Extract the (X, Y) coordinate from the center of the cell holding the provided text.  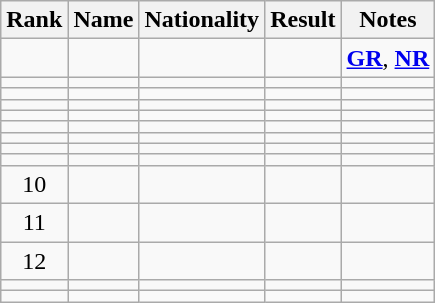
Rank (34, 20)
Name (104, 20)
11 (34, 222)
GR, NR (388, 58)
Result (303, 20)
10 (34, 184)
Notes (388, 20)
12 (34, 261)
Nationality (202, 20)
